Identify which cell holds the provided text, then report its (x, y) central coordinate. 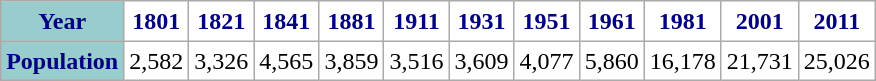
5,860 (612, 61)
2001 (760, 21)
1961 (612, 21)
1981 (682, 21)
2011 (836, 21)
3,516 (416, 61)
4,077 (546, 61)
Population (62, 61)
1911 (416, 21)
1951 (546, 21)
1841 (286, 21)
3,326 (222, 61)
2,582 (156, 61)
4,565 (286, 61)
21,731 (760, 61)
1821 (222, 21)
1931 (482, 21)
16,178 (682, 61)
1801 (156, 21)
3,609 (482, 61)
1881 (352, 21)
Year (62, 21)
3,859 (352, 61)
25,026 (836, 61)
